From the cell containing the given text, extract its center point as [x, y] coordinate. 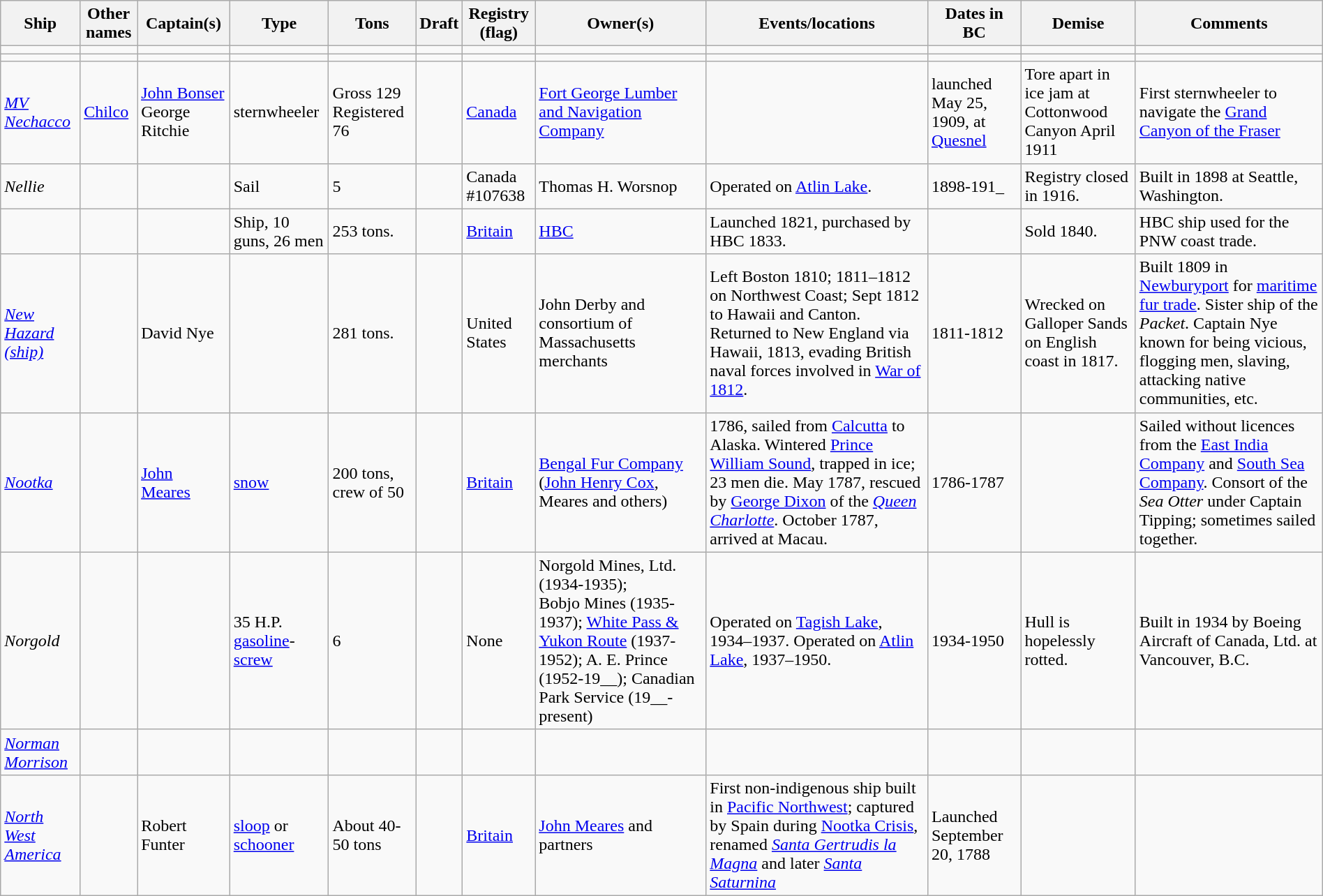
Norgold [40, 641]
Built in 1934 by Boeing Aircraft of Canada, Ltd. at Vancouver, B.C. [1229, 641]
Ship, 10 guns, 26 men [279, 232]
5 [373, 186]
HBC [621, 232]
Chilco [109, 112]
Hull is hopelessly rotted. [1078, 641]
1786-1787 [974, 482]
6 [373, 641]
Norman Morrison [40, 752]
North West America [40, 835]
Fort George Lumber and Navigation Company [621, 112]
Sail [279, 186]
Registry (flag) [499, 24]
About 40-50 tons [373, 835]
John Bonser George Ritchie [184, 112]
1934-1950 [974, 641]
Operated on Atlin Lake. [817, 186]
Captain(s) [184, 24]
281 tons. [373, 334]
John Derby and consortium of Massachusetts merchants [621, 334]
sternwheeler [279, 112]
John Meares [184, 482]
New Hazard (ship) [40, 334]
None [499, 641]
Gross 129 Registered 76 [373, 112]
Events/locations [817, 24]
HBC ship used for the PNW coast trade. [1229, 232]
Nellie [40, 186]
Built in 1898 at Seattle, Washington. [1229, 186]
Other names [109, 24]
1811-1812 [974, 334]
Thomas H. Worsnop [621, 186]
Nootka [40, 482]
MV Nechacco [40, 112]
Demise [1078, 24]
1898-191_ [974, 186]
Registry closed in 1916. [1078, 186]
Owner(s) [621, 24]
Launched September 20, 1788 [974, 835]
Tore apart in ice jam at Cottonwood Canyon April 1911 [1078, 112]
35 H.P. gasoline-screw [279, 641]
Tons [373, 24]
Wrecked on Galloper Sands on English coast in 1817. [1078, 334]
launched May 25, 1909, at Quesnel [974, 112]
Sailed without licences from the East India Company and South Sea Company. Consort of the Sea Otter under Captain Tipping; sometimes sailed together. [1229, 482]
253 tons. [373, 232]
Launched 1821, purchased by HBC 1833. [817, 232]
David Nye [184, 334]
Dates in BC [974, 24]
Robert Funter [184, 835]
200 tons, crew of 50 [373, 482]
Canada [499, 112]
Bengal Fur Company (John Henry Cox, Meares and others) [621, 482]
Operated on Tagish Lake, 1934–1937. Operated on Atlin Lake, 1937–1950. [817, 641]
First sternwheeler to navigate the Grand Canyon of the Fraser [1229, 112]
John Meares and partners [621, 835]
United States [499, 334]
snow [279, 482]
Sold 1840. [1078, 232]
Type [279, 24]
Ship [40, 24]
sloop or schooner [279, 835]
Draft [440, 24]
Comments [1229, 24]
Canada #107638 [499, 186]
